Locate the cell with the specified text and output its [x, y] center coordinate. 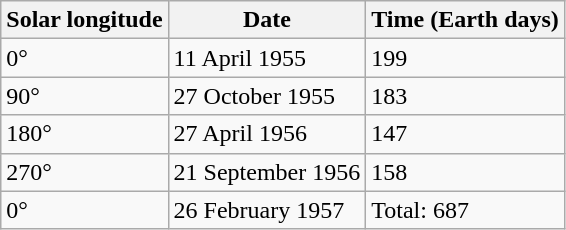
27 October 1955 [267, 96]
21 September 1956 [267, 172]
270° [84, 172]
183 [466, 96]
180° [84, 134]
90° [84, 96]
27 April 1956 [267, 134]
158 [466, 172]
Total: 687 [466, 210]
26 February 1957 [267, 210]
11 April 1955 [267, 58]
147 [466, 134]
199 [466, 58]
Date [267, 20]
Solar longitude [84, 20]
Time (Earth days) [466, 20]
